Find where the given text appears and provide that cell's center as (x, y) coordinate. 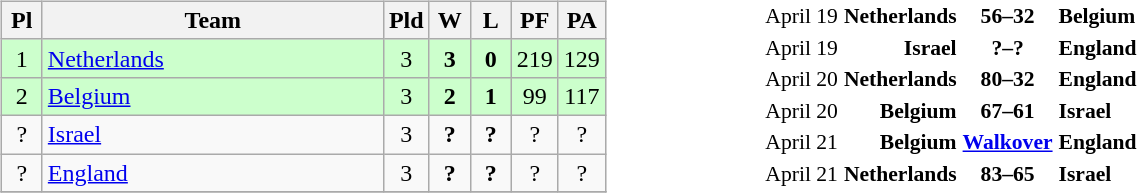
PA (582, 20)
Pld (406, 20)
Walkover (1008, 142)
?–? (1008, 47)
219 (534, 58)
67–61 (1008, 110)
PF (534, 20)
129 (582, 58)
80–32 (1008, 79)
56–32 (1008, 16)
W (450, 20)
117 (582, 96)
L (490, 20)
83–65 (1008, 173)
Pl (22, 20)
99 (534, 96)
England (212, 173)
Team (212, 20)
0 (490, 58)
